Locate the cell with the specified text and output its [X, Y] center coordinate. 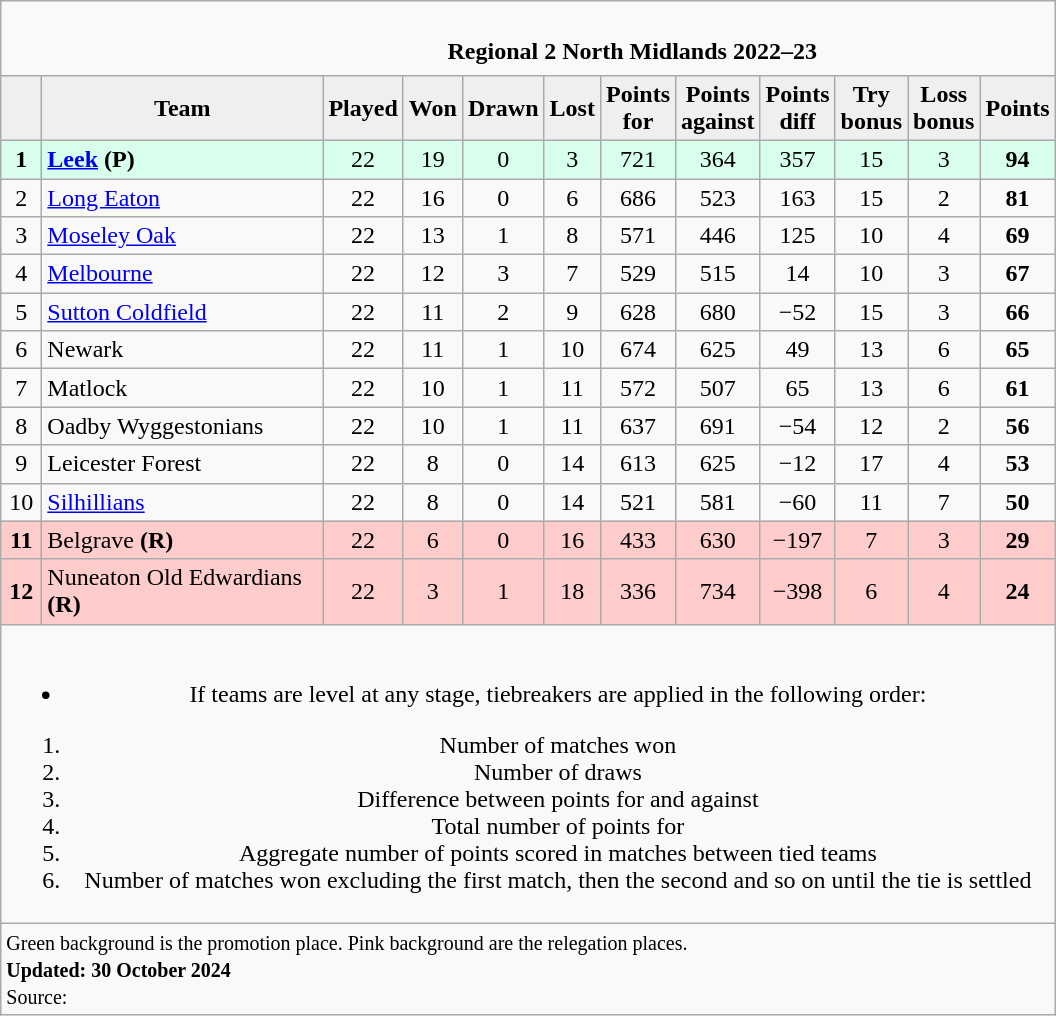
53 [1018, 464]
628 [638, 312]
Moseley Oak [182, 236]
Drawn [503, 108]
5 [22, 312]
691 [718, 426]
Green background is the promotion place. Pink background are the relegation places.Updated: 30 October 2024 Source: [528, 969]
581 [718, 502]
−52 [798, 312]
17 [871, 464]
637 [638, 426]
433 [638, 540]
Leek (P) [182, 159]
49 [798, 350]
Won [432, 108]
Belgrave (R) [182, 540]
Lost [572, 108]
−54 [798, 426]
Played [363, 108]
125 [798, 236]
18 [572, 592]
66 [1018, 312]
−398 [798, 592]
Oadby Wyggestonians [182, 426]
521 [638, 502]
523 [718, 197]
Nuneaton Old Edwardians (R) [182, 592]
29 [1018, 540]
446 [718, 236]
Loss bonus [944, 108]
571 [638, 236]
Silhillians [182, 502]
Newark [182, 350]
67 [1018, 274]
Try bonus [871, 108]
721 [638, 159]
529 [638, 274]
674 [638, 350]
572 [638, 388]
19 [432, 159]
56 [1018, 426]
Team [182, 108]
Matlock [182, 388]
−12 [798, 464]
61 [1018, 388]
81 [1018, 197]
−60 [798, 502]
613 [638, 464]
Points diff [798, 108]
734 [718, 592]
357 [798, 159]
Melbourne [182, 274]
515 [718, 274]
50 [1018, 502]
Leicester Forest [182, 464]
630 [718, 540]
Long Eaton [182, 197]
24 [1018, 592]
336 [638, 592]
Points for [638, 108]
Points against [718, 108]
−197 [798, 540]
69 [1018, 236]
Points [1018, 108]
686 [638, 197]
680 [718, 312]
163 [798, 197]
Sutton Coldfield [182, 312]
507 [718, 388]
364 [718, 159]
94 [1018, 159]
